Return the (x, y) coordinate for the center point of the cell that contains the specified text.  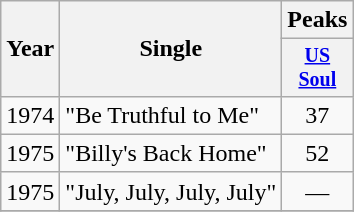
37 (318, 115)
"Be Truthful to Me" (171, 115)
— (318, 191)
"July, July, July, July" (171, 191)
"Billy's Back Home" (171, 153)
52 (318, 153)
Peaks (318, 20)
1974 (30, 115)
USSoul (318, 68)
Year (30, 49)
Single (171, 49)
